Detect which cell encompasses the target text, then output its (X, Y) center coordinate. 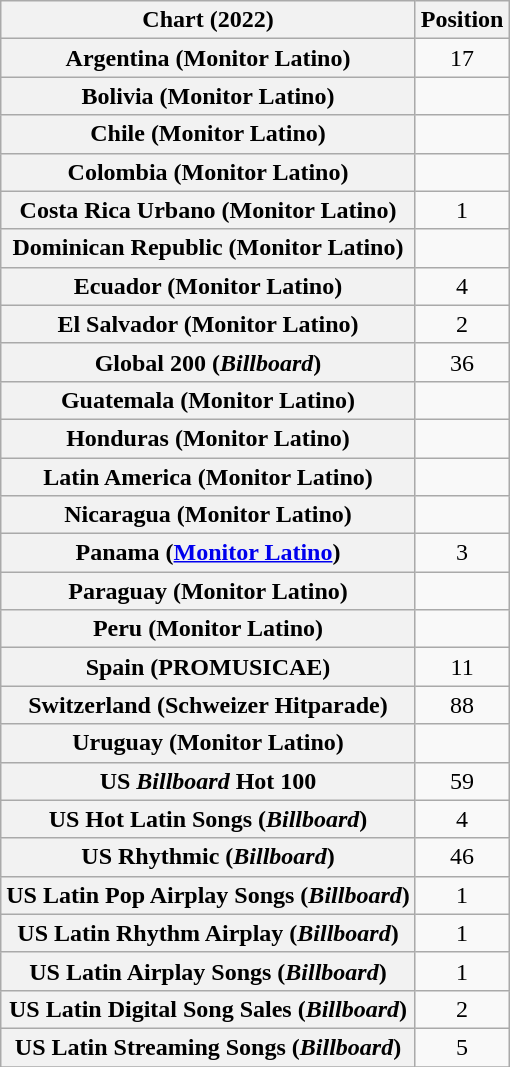
Costa Rica Urbano (Monitor Latino) (208, 210)
US Latin Pop Airplay Songs (Billboard) (208, 895)
Colombia (Monitor Latino) (208, 172)
88 (462, 705)
US Rhythmic (Billboard) (208, 857)
Switzerland (Schweizer Hitparade) (208, 705)
US Latin Streaming Songs (Billboard) (208, 1047)
Latin America (Monitor Latino) (208, 477)
Position (462, 20)
Paraguay (Monitor Latino) (208, 591)
Bolivia (Monitor Latino) (208, 96)
US Latin Digital Song Sales (Billboard) (208, 1009)
US Latin Airplay Songs (Billboard) (208, 971)
59 (462, 781)
Dominican Republic (Monitor Latino) (208, 248)
46 (462, 857)
US Billboard Hot 100 (208, 781)
3 (462, 553)
Argentina (Monitor Latino) (208, 58)
Global 200 (Billboard) (208, 362)
Honduras (Monitor Latino) (208, 438)
Nicaragua (Monitor Latino) (208, 515)
Ecuador (Monitor Latino) (208, 286)
11 (462, 667)
US Hot Latin Songs (Billboard) (208, 819)
Uruguay (Monitor Latino) (208, 743)
36 (462, 362)
El Salvador (Monitor Latino) (208, 324)
Panama (Monitor Latino) (208, 553)
US Latin Rhythm Airplay (Billboard) (208, 933)
Spain (PROMUSICAE) (208, 667)
Guatemala (Monitor Latino) (208, 400)
17 (462, 58)
Peru (Monitor Latino) (208, 629)
Chile (Monitor Latino) (208, 134)
Chart (2022) (208, 20)
5 (462, 1047)
